Search for the cell housing the specified text and yield its (x, y) center coordinate. 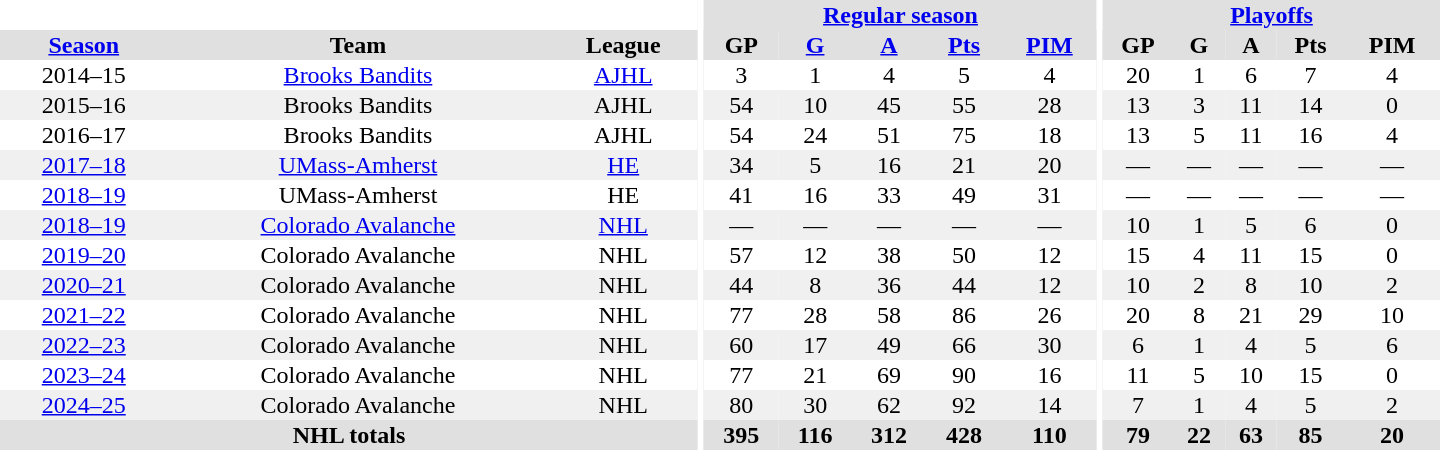
34 (742, 165)
45 (888, 105)
18 (1050, 135)
Regular season (900, 15)
58 (888, 315)
2020–21 (84, 285)
2015–16 (84, 105)
Team (358, 45)
79 (1138, 435)
Season (84, 45)
62 (888, 405)
2016–17 (84, 135)
110 (1050, 435)
NHL totals (349, 435)
428 (964, 435)
75 (964, 135)
2023–24 (84, 375)
60 (742, 345)
90 (964, 375)
85 (1310, 435)
24 (816, 135)
2021–22 (84, 315)
22 (1199, 435)
41 (742, 195)
116 (816, 435)
38 (888, 255)
26 (1050, 315)
66 (964, 345)
50 (964, 255)
31 (1050, 195)
36 (888, 285)
92 (964, 405)
55 (964, 105)
2017–18 (84, 165)
29 (1310, 315)
Playoffs (1272, 15)
2019–20 (84, 255)
80 (742, 405)
2024–25 (84, 405)
312 (888, 435)
33 (888, 195)
395 (742, 435)
51 (888, 135)
63 (1251, 435)
86 (964, 315)
57 (742, 255)
League (623, 45)
2022–23 (84, 345)
69 (888, 375)
2014–15 (84, 75)
17 (816, 345)
